Identify which cell holds the provided text, then report its (X, Y) central coordinate. 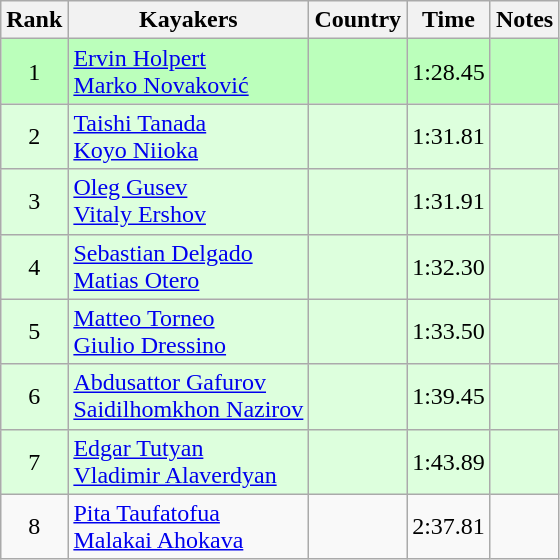
Abdusattor GafurovSaidilhomkhon Nazirov (188, 396)
1:32.30 (449, 266)
Matteo TorneoGiulio Dressino (188, 332)
1:28.45 (449, 72)
6 (34, 396)
2:37.81 (449, 526)
1:39.45 (449, 396)
5 (34, 332)
1:33.50 (449, 332)
1 (34, 72)
3 (34, 202)
Country (358, 20)
1:31.91 (449, 202)
Sebastian DelgadoMatias Otero (188, 266)
Kayakers (188, 20)
8 (34, 526)
Edgar TutyanVladimir Alaverdyan (188, 462)
Ervin HolpertMarko Novaković (188, 72)
4 (34, 266)
7 (34, 462)
2 (34, 136)
Rank (34, 20)
Pita TaufatofuaMalakai Ahokava (188, 526)
Time (449, 20)
Oleg GusevVitaly Ershov (188, 202)
Taishi TanadaKoyo Niioka (188, 136)
Notes (524, 20)
1:31.81 (449, 136)
1:43.89 (449, 462)
